Extract the [x, y] coordinate from the center of the cell holding the provided text.  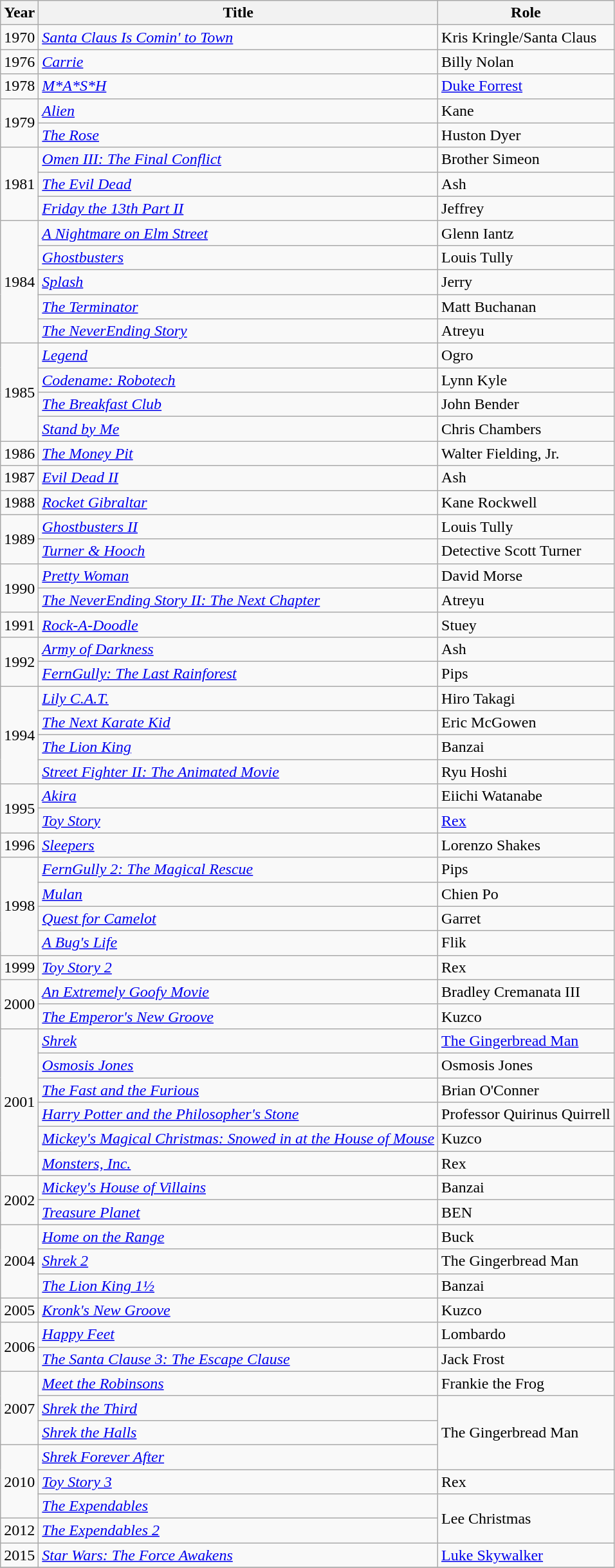
Kris Kringle/Santa Claus [526, 37]
Bradley Cremanata III [526, 992]
1991 [19, 624]
1996 [19, 845]
Walter Fielding, Jr. [526, 453]
FernGully: The Last Rainforest [238, 673]
Ghostbusters [238, 257]
1976 [19, 62]
Carrie [238, 62]
Toy Story 2 [238, 967]
2002 [19, 1200]
Lily C.A.T. [238, 698]
Garret [526, 918]
1985 [19, 392]
Splash [238, 282]
Mickey's House of Villains [238, 1188]
The NeverEnding Story [238, 331]
Luke Skywalker [526, 1555]
1990 [19, 588]
Sleepers [238, 845]
Shrek 2 [238, 1261]
2001 [19, 1102]
Meet the Robinsons [238, 1383]
Akira [238, 796]
The Rose [238, 135]
Star Wars: The Force Awakens [238, 1555]
1970 [19, 37]
Hiro Takagi [526, 698]
Stuey [526, 624]
M*A*S*H [238, 86]
1988 [19, 502]
Ryu Hoshi [526, 772]
Shrek [238, 1041]
Lynn Kyle [526, 380]
Stand by Me [238, 429]
FernGully 2: The Magical Rescue [238, 870]
The Expendables [238, 1506]
1984 [19, 282]
The Fast and the Furious [238, 1090]
Quest for Camelot [238, 918]
1998 [19, 906]
Kane Rockwell [526, 502]
Shrek the Halls [238, 1432]
Jeffrey [526, 208]
1994 [19, 734]
Pretty Woman [238, 576]
Matt Buchanan [526, 307]
Year [19, 13]
1992 [19, 661]
1999 [19, 967]
Friday the 13th Part II [238, 208]
Lee Christmas [526, 1518]
A Nightmare on Elm Street [238, 233]
2000 [19, 1004]
1978 [19, 86]
A Bug's Life [238, 943]
2005 [19, 1310]
2004 [19, 1261]
Buck [526, 1237]
2012 [19, 1531]
Professor Quirinus Quirrell [526, 1115]
John Bender [526, 405]
Army of Darkness [238, 649]
Monsters, Inc. [238, 1163]
Street Fighter II: The Animated Movie [238, 772]
Eiichi Watanabe [526, 796]
Mickey's Magical Christmas: Snowed in at the House of Mouse [238, 1139]
Lombardo [526, 1335]
The Emperor's New Groove [238, 1016]
The Lion King 1½ [238, 1286]
Harry Potter and the Philosopher's Stone [238, 1115]
Flik [526, 943]
1981 [19, 184]
The Expendables 2 [238, 1531]
Rock-A-Doodle [238, 624]
Santa Claus Is Comin' to Town [238, 37]
Jack Frost [526, 1359]
Legend [238, 356]
Detective Scott Turner [526, 551]
Brian O'Conner [526, 1090]
2006 [19, 1347]
Ghostbusters II [238, 527]
Mulan [238, 894]
The Terminator [238, 307]
Role [526, 13]
Treasure Planet [238, 1212]
The Evil Dead [238, 184]
The Lion King [238, 747]
Ogro [526, 356]
BEN [526, 1212]
Kronk's New Groove [238, 1310]
The Santa Clause 3: The Escape Clause [238, 1359]
Evil Dead II [238, 478]
The Money Pit [238, 453]
Lorenzo Shakes [526, 845]
Kane [526, 111]
1995 [19, 808]
Brother Simeon [526, 160]
Happy Feet [238, 1335]
Title [238, 13]
Jerry [526, 282]
2007 [19, 1408]
David Morse [526, 576]
1986 [19, 453]
The Next Karate Kid [238, 723]
Turner & Hooch [238, 551]
Toy Story [238, 821]
1979 [19, 123]
Alien [238, 111]
Glenn Iantz [526, 233]
1987 [19, 478]
Toy Story 3 [238, 1481]
Frankie the Frog [526, 1383]
Shrek Forever After [238, 1457]
Rocket Gibraltar [238, 502]
Shrek the Third [238, 1408]
Duke Forrest [526, 86]
The NeverEnding Story II: The Next Chapter [238, 600]
2010 [19, 1481]
1989 [19, 539]
Chris Chambers [526, 429]
Home on the Range [238, 1237]
Huston Dyer [526, 135]
Eric McGowen [526, 723]
An Extremely Goofy Movie [238, 992]
Billy Nolan [526, 62]
Codename: Robotech [238, 380]
Chien Po [526, 894]
2015 [19, 1555]
The Breakfast Club [238, 405]
Omen III: The Final Conflict [238, 160]
